Find where the given text appears and provide that cell's center as (X, Y) coordinate. 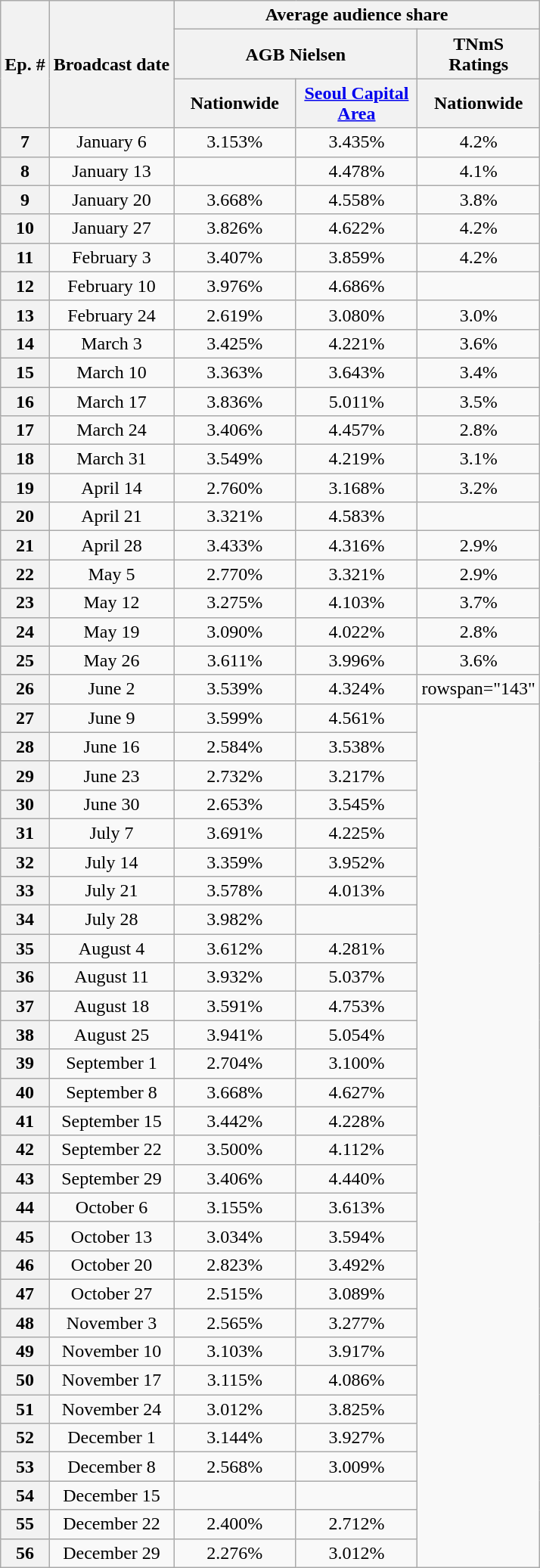
14 (25, 343)
2.568% (234, 1467)
3.034% (234, 1236)
42 (25, 1150)
39 (25, 1063)
3.115% (234, 1380)
3.545% (357, 804)
10 (25, 228)
41 (25, 1121)
3.578% (234, 891)
5.011% (357, 402)
3.5% (479, 402)
Seoul Capital Area (357, 103)
May 19 (112, 632)
2.770% (234, 574)
June 30 (112, 804)
3.144% (234, 1438)
4.753% (357, 1006)
4.086% (357, 1380)
19 (25, 488)
3.217% (357, 775)
November 17 (112, 1380)
March 31 (112, 459)
September 1 (112, 1063)
January 13 (112, 171)
2.619% (234, 315)
December 1 (112, 1438)
3.433% (234, 545)
Ep. # (25, 64)
2.276% (234, 1553)
August 25 (112, 1035)
August 11 (112, 977)
3.825% (357, 1409)
2.712% (357, 1524)
52 (25, 1438)
56 (25, 1553)
2.565% (234, 1323)
4.1% (479, 171)
3.538% (357, 747)
5.037% (357, 977)
55 (25, 1524)
July 14 (112, 862)
AGB Nielsen (296, 54)
Average audience share (357, 15)
46 (25, 1265)
October 27 (112, 1293)
22 (25, 574)
August 4 (112, 949)
23 (25, 603)
3.982% (234, 920)
3.612% (234, 949)
47 (25, 1293)
3.941% (234, 1035)
2.732% (234, 775)
September 29 (112, 1178)
2.653% (234, 804)
30 (25, 804)
3.549% (234, 459)
3.599% (234, 718)
February 3 (112, 257)
4.219% (357, 459)
3.442% (234, 1121)
3.425% (234, 343)
7 (25, 142)
4.686% (357, 286)
Broadcast date (112, 64)
November 10 (112, 1352)
32 (25, 862)
3.976% (234, 286)
3.643% (357, 372)
4.103% (357, 603)
March 3 (112, 343)
4.281% (357, 949)
44 (25, 1207)
49 (25, 1352)
January 20 (112, 200)
5.054% (357, 1035)
2.760% (234, 488)
3.275% (234, 603)
June 16 (112, 747)
16 (25, 402)
December 22 (112, 1524)
13 (25, 315)
3.952% (357, 862)
26 (25, 689)
2.704% (234, 1063)
3.168% (357, 488)
37 (25, 1006)
24 (25, 632)
3.7% (479, 603)
21 (25, 545)
3.1% (479, 459)
20 (25, 517)
3.917% (357, 1352)
2.823% (234, 1265)
4.558% (357, 200)
February 24 (112, 315)
35 (25, 949)
25 (25, 660)
November 3 (112, 1323)
11 (25, 257)
December 15 (112, 1495)
3.826% (234, 228)
June 23 (112, 775)
3.0% (479, 315)
2.400% (234, 1524)
June 2 (112, 689)
51 (25, 1409)
3.155% (234, 1207)
2.515% (234, 1293)
TNmS Ratings (479, 54)
15 (25, 372)
3.613% (357, 1207)
rowspan="143" (479, 689)
4.561% (357, 718)
December 8 (112, 1467)
4.112% (357, 1150)
3.594% (357, 1236)
April 21 (112, 517)
3.359% (234, 862)
3.407% (234, 257)
2.584% (234, 747)
4.316% (357, 545)
53 (25, 1467)
October 13 (112, 1236)
March 10 (112, 372)
December 29 (112, 1553)
January 27 (112, 228)
18 (25, 459)
3.591% (234, 1006)
February 10 (112, 286)
29 (25, 775)
4.225% (357, 833)
3.611% (234, 660)
12 (25, 286)
4.583% (357, 517)
October 20 (112, 1265)
June 9 (112, 718)
3.100% (357, 1063)
3.996% (357, 660)
3.277% (357, 1323)
4.013% (357, 891)
43 (25, 1178)
3.089% (357, 1293)
May 12 (112, 603)
3.435% (357, 142)
July 21 (112, 891)
3.2% (479, 488)
3.836% (234, 402)
9 (25, 200)
34 (25, 920)
31 (25, 833)
September 22 (112, 1150)
3.927% (357, 1438)
48 (25, 1323)
38 (25, 1035)
50 (25, 1380)
4.228% (357, 1121)
3.500% (234, 1150)
17 (25, 430)
January 6 (112, 142)
4.324% (357, 689)
July 7 (112, 833)
September 8 (112, 1092)
3.8% (479, 200)
8 (25, 171)
28 (25, 747)
40 (25, 1092)
3.153% (234, 142)
4.627% (357, 1092)
April 28 (112, 545)
July 28 (112, 920)
33 (25, 891)
3.492% (357, 1265)
4.440% (357, 1178)
3.103% (234, 1352)
4.478% (357, 171)
3.080% (357, 315)
3.932% (234, 977)
4.622% (357, 228)
36 (25, 977)
August 18 (112, 1006)
4.022% (357, 632)
November 24 (112, 1409)
September 15 (112, 1121)
May 5 (112, 574)
May 26 (112, 660)
October 6 (112, 1207)
April 14 (112, 488)
45 (25, 1236)
54 (25, 1495)
3.859% (357, 257)
4.457% (357, 430)
3.691% (234, 833)
3.090% (234, 632)
4.221% (357, 343)
3.4% (479, 372)
27 (25, 718)
3.539% (234, 689)
3.363% (234, 372)
March 24 (112, 430)
3.009% (357, 1467)
March 17 (112, 402)
